Identify which cell holds the provided text, then report its (X, Y) central coordinate. 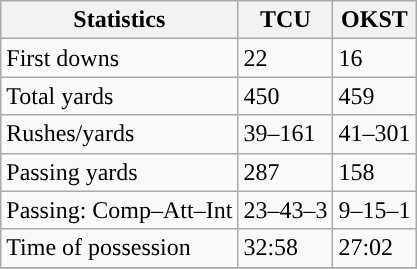
287 (286, 172)
158 (374, 172)
Passing yards (120, 172)
41–301 (374, 134)
27:02 (374, 248)
Statistics (120, 20)
16 (374, 58)
First downs (120, 58)
22 (286, 58)
9–15–1 (374, 210)
Rushes/yards (120, 134)
Passing: Comp–Att–Int (120, 210)
TCU (286, 20)
OKST (374, 20)
39–161 (286, 134)
Total yards (120, 96)
23–43–3 (286, 210)
450 (286, 96)
32:58 (286, 248)
Time of possession (120, 248)
459 (374, 96)
